Pinpoint the cell where the given text exists, returning its [x, y] midpoint coordinate. 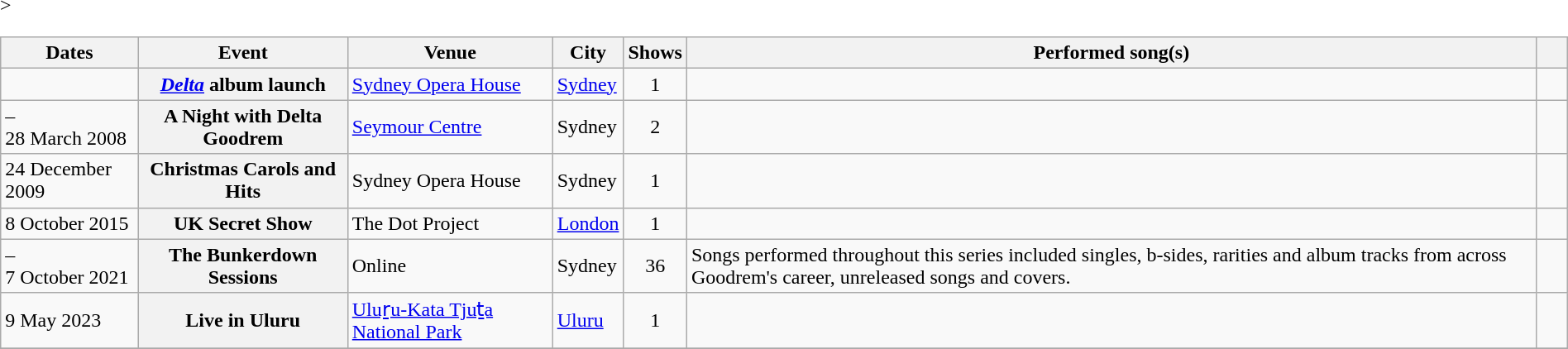
UK Secret Show [243, 223]
Shows [655, 53]
– 28 March 2008 [69, 127]
Venue [450, 53]
8 October 2015 [69, 223]
City [588, 53]
– 7 October 2021 [69, 266]
Event [243, 53]
Online [450, 266]
2 [655, 127]
London [588, 223]
The Bunkerdown Sessions [243, 266]
Performed song(s) [1111, 53]
Seymour Centre [450, 127]
9 May 2023 [69, 321]
36 [655, 266]
Uluru [588, 321]
Delta album launch [243, 84]
Christmas Carols and Hits [243, 180]
A Night with Delta Goodrem [243, 127]
Uluṟu-Kata Tjuṯa National Park [450, 321]
Live in Uluru [243, 321]
The Dot Project [450, 223]
Dates [69, 53]
24 December 2009 [69, 180]
